Search for the cell housing the specified text and yield its (x, y) center coordinate. 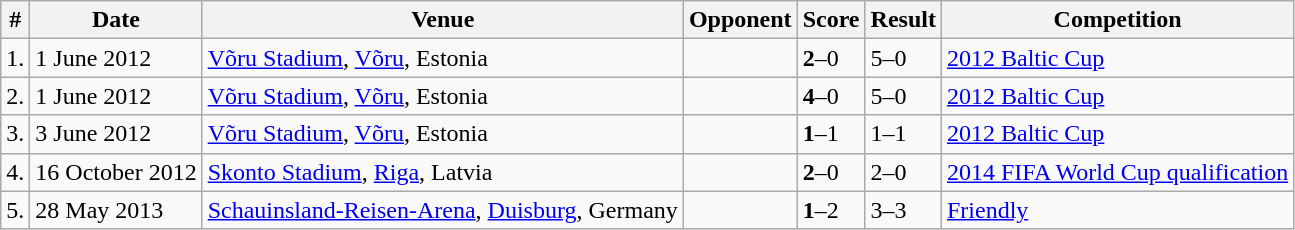
4. (16, 172)
Competition (1117, 20)
Schauinsland-Reisen-Arena, Duisburg, Germany (442, 210)
28 May 2013 (116, 210)
Score (831, 20)
3 June 2012 (116, 134)
Opponent (740, 20)
# (16, 20)
Date (116, 20)
2014 FIFA World Cup qualification (1117, 172)
3–3 (903, 210)
Venue (442, 20)
Result (903, 20)
Friendly (1117, 210)
16 October 2012 (116, 172)
3. (16, 134)
2. (16, 96)
4–0 (831, 96)
1–2 (831, 210)
1. (16, 58)
5. (16, 210)
Skonto Stadium, Riga, Latvia (442, 172)
